Provide the [X, Y] coordinate of the cell's center where the given text is located.  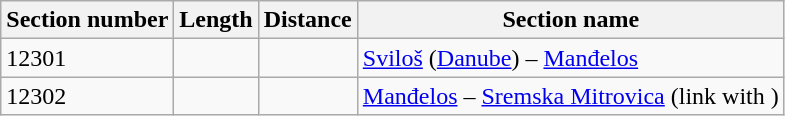
Manđelos – Sremska Mitrovica (link with ) [570, 96]
Sviloš (Danube) – Manđelos [570, 58]
Section number [88, 20]
12302 [88, 96]
Length [216, 20]
12301 [88, 58]
Distance [308, 20]
Section name [570, 20]
